Output the (X, Y) coordinate of the center of the cell containing the given text.  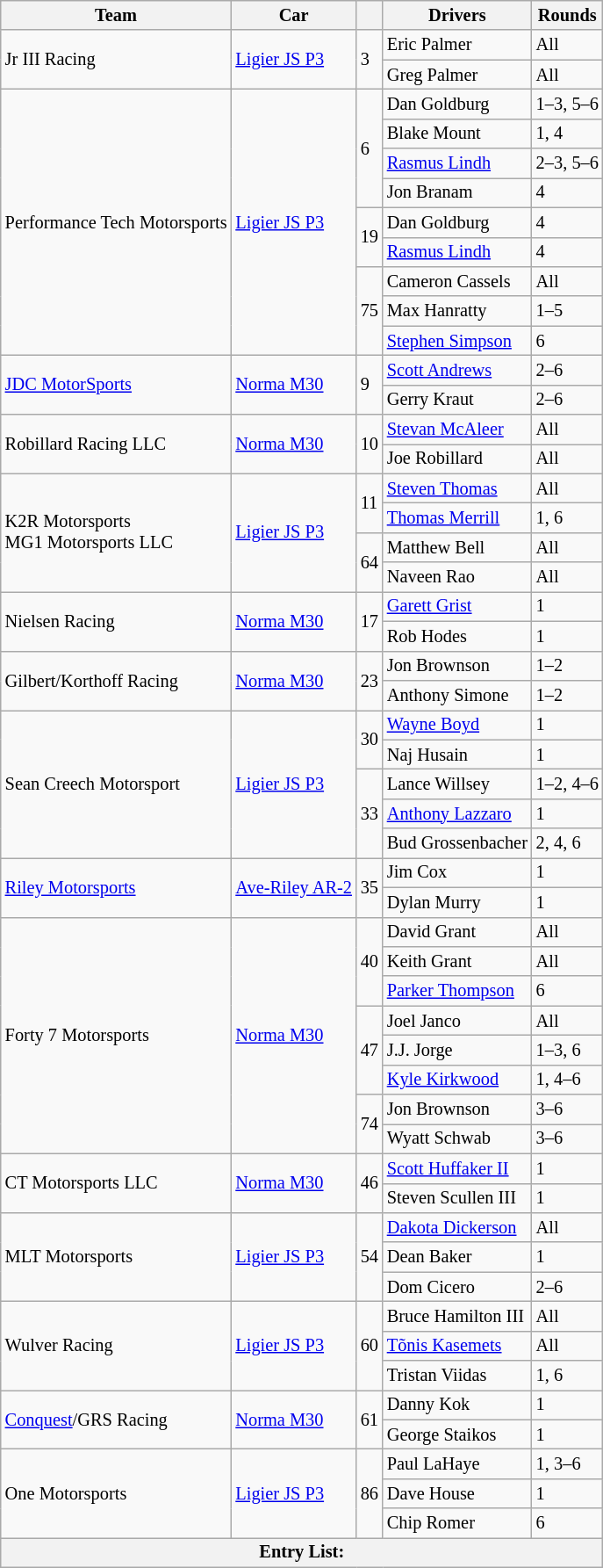
David Grant (457, 932)
Forty 7 Motorsports (116, 1035)
Stephen Simpson (457, 341)
Eric Palmer (457, 45)
Wyatt Schwab (457, 1138)
2–3, 5–6 (567, 163)
Entry List: (302, 1552)
Conquest/GRS Racing (116, 1420)
30 (370, 740)
Naj Husain (457, 755)
Gerry Kraut (457, 400)
Stevan McAleer (457, 430)
Tõnis Kasemets (457, 1346)
Team (116, 15)
Keith Grant (457, 961)
Gilbert/Korthoff Racing (116, 680)
86 (370, 1493)
75 (370, 311)
33 (370, 813)
Dave House (457, 1493)
Dean Baker (457, 1257)
Dylan Murry (457, 902)
Car (293, 15)
Dom Cicero (457, 1287)
10 (370, 444)
Paul LaHaye (457, 1464)
K2R Motorsports MG1 Motorsports LLC (116, 532)
CT Motorsports LLC (116, 1182)
Steven Thomas (457, 488)
1, 4–6 (567, 1080)
Joe Robillard (457, 459)
Scott Huffaker II (457, 1168)
17 (370, 620)
Steven Scullen III (457, 1198)
Wayne Boyd (457, 725)
MLT Motorsports (116, 1256)
Robillard Racing LLC (116, 444)
46 (370, 1182)
J.J. Jorge (457, 1050)
Anthony Lazzaro (457, 813)
Danny Kok (457, 1405)
74 (370, 1124)
Wulver Racing (116, 1346)
Joel Janco (457, 1021)
1–3, 6 (567, 1050)
George Staikos (457, 1434)
Nielsen Racing (116, 620)
1, 4 (567, 134)
1, 3–6 (567, 1464)
Bruce Hamilton III (457, 1316)
Sean Creech Motorsport (116, 784)
40 (370, 961)
Drivers (457, 15)
Scott Andrews (457, 370)
Garett Grist (457, 606)
Parker Thompson (457, 991)
9 (370, 385)
1–2, 4–6 (567, 784)
35 (370, 887)
Chip Romer (457, 1523)
19 (370, 237)
Jr III Racing (116, 60)
Anthony Simone (457, 695)
60 (370, 1346)
Tristan Viidas (457, 1376)
Max Hanratty (457, 311)
1–5 (567, 311)
Performance Tech Motorsports (116, 221)
Dakota Dickerson (457, 1227)
23 (370, 680)
Blake Mount (457, 134)
Rounds (567, 15)
Jim Cox (457, 872)
2, 4, 6 (567, 843)
11 (370, 502)
Thomas Merrill (457, 517)
Bud Grossenbacher (457, 843)
One Motorsports (116, 1493)
Naveen Rao (457, 577)
Jon Branam (457, 192)
Ave-Riley AR-2 (293, 887)
3 (370, 60)
JDC MotorSports (116, 385)
54 (370, 1256)
Lance Willsey (457, 784)
Riley Motorsports (116, 887)
64 (370, 562)
Greg Palmer (457, 75)
47 (370, 1051)
1–3, 5–6 (567, 104)
Cameron Cassels (457, 281)
61 (370, 1420)
Matthew Bell (457, 547)
Kyle Kirkwood (457, 1080)
Rob Hodes (457, 636)
